Extract the [x, y] coordinate from the center of the cell holding the provided text.  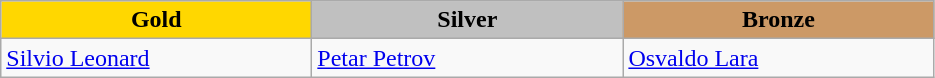
Silvio Leonard [156, 58]
Petar Petrov [468, 58]
Silver [468, 20]
Osvaldo Lara [778, 58]
Bronze [778, 20]
Gold [156, 20]
